Pinpoint the cell where the given text exists, returning its [X, Y] midpoint coordinate. 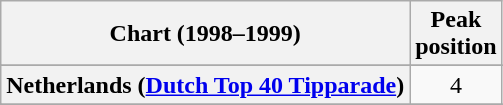
Netherlands (Dutch Top 40 Tipparade) [206, 85]
4 [456, 85]
Chart (1998–1999) [206, 34]
Peakposition [456, 34]
